Determine the (x, y) coordinate at the center of the cell enclosing the given text.  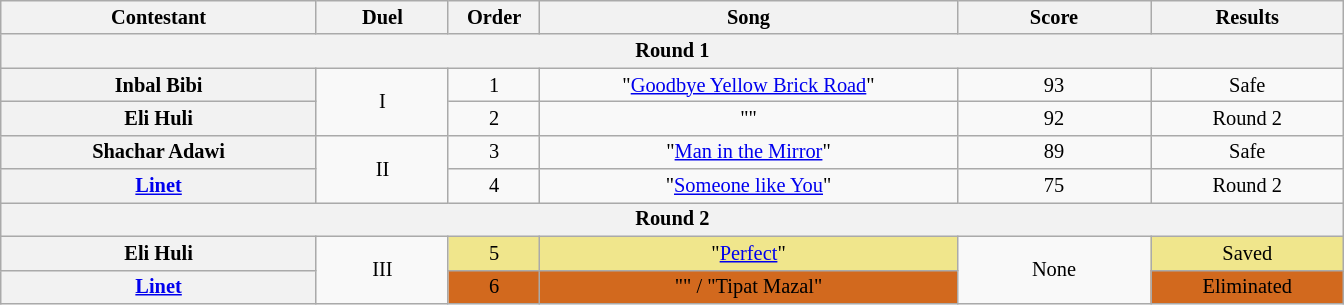
2 (494, 118)
4 (494, 186)
"" (749, 118)
Song (749, 17)
Eliminated (1248, 287)
3 (494, 152)
"Man in the Mirror" (749, 152)
"Someone like You" (749, 186)
I (382, 102)
Duel (382, 17)
Score (1054, 17)
Results (1248, 17)
Contestant (159, 17)
Shachar Adawi (159, 152)
93 (1054, 85)
Inbal Bibi (159, 85)
75 (1054, 186)
Order (494, 17)
6 (494, 287)
1 (494, 85)
5 (494, 253)
92 (1054, 118)
"" / "Tipat Mazal" (749, 287)
III (382, 270)
None (1054, 270)
Round 1 (672, 51)
"Goodbye Yellow Brick Road" (749, 85)
Saved (1248, 253)
"Perfect" (749, 253)
II (382, 168)
89 (1054, 152)
